Pinpoint the cell where the given text exists, returning its (X, Y) midpoint coordinate. 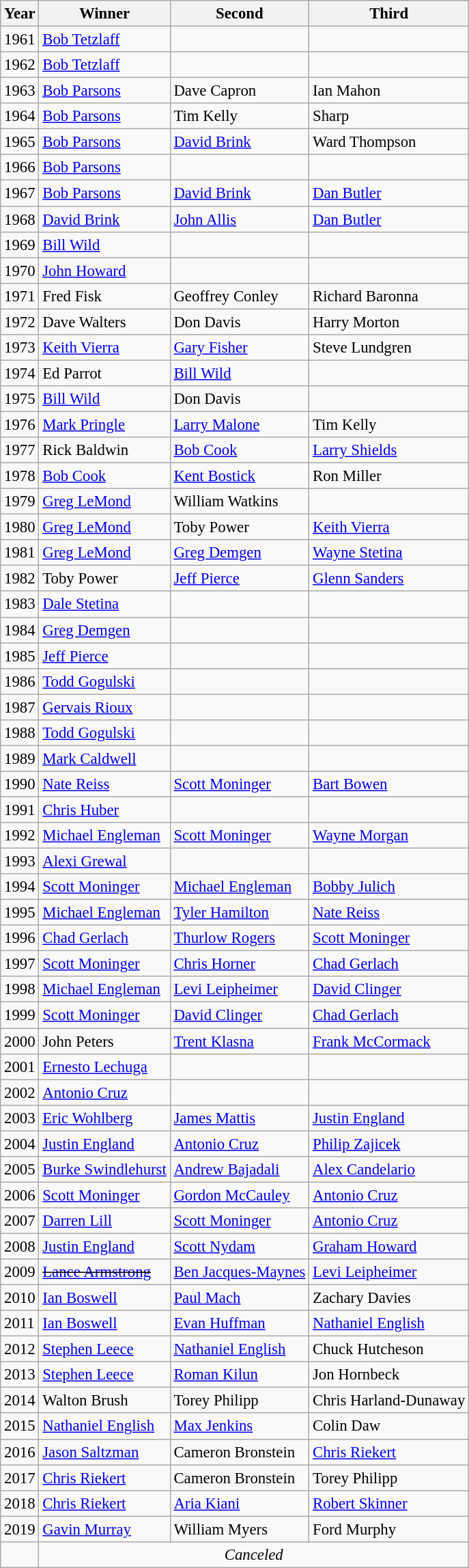
James Mattis (240, 1118)
2013 (20, 1375)
1974 (20, 373)
1986 (20, 681)
2017 (20, 1478)
Graham Howard (389, 1246)
1973 (20, 348)
2006 (20, 1195)
Chris Huber (104, 810)
Ed Parrot (104, 373)
1992 (20, 836)
Sharp (389, 116)
Fred Fisk (104, 296)
1987 (20, 707)
Jason Saltzman (104, 1452)
2015 (20, 1427)
1969 (20, 245)
Thurlow Rogers (240, 938)
1967 (20, 193)
Wayne Stetina (389, 553)
Burke Swindlehurst (104, 1170)
Steve Lundgren (389, 348)
1977 (20, 450)
1966 (20, 167)
1978 (20, 476)
2010 (20, 1298)
2002 (20, 1092)
1990 (20, 784)
Jon Hornbeck (389, 1375)
1999 (20, 1015)
Aria Kiani (240, 1503)
2004 (20, 1144)
Glenn Sanders (389, 579)
Year (20, 14)
Scott Nydam (240, 1246)
William Watkins (240, 501)
William Myers (240, 1529)
Roman Kilun (240, 1375)
Dave Capron (240, 91)
1983 (20, 605)
Richard Baronna (389, 296)
1971 (20, 296)
Larry Shields (389, 450)
Geoffrey Conley (240, 296)
1981 (20, 553)
Third (389, 14)
1964 (20, 116)
1989 (20, 758)
Paul Mach (240, 1298)
Robert Skinner (389, 1503)
Chuck Hutcheson (389, 1349)
2009 (20, 1272)
Ben Jacques-Maynes (240, 1272)
1985 (20, 656)
Eric Wohlberg (104, 1118)
Chris Harland-Dunaway (389, 1401)
2011 (20, 1323)
1988 (20, 733)
Evan Huffman (240, 1323)
Trent Klasna (240, 1041)
1996 (20, 938)
Rick Baldwin (104, 450)
Mark Caldwell (104, 758)
Gordon McCauley (240, 1195)
2003 (20, 1118)
1998 (20, 990)
Max Jenkins (240, 1427)
Colin Daw (389, 1427)
Wayne Morgan (389, 836)
1963 (20, 91)
Winner (104, 14)
Larry Malone (240, 424)
Ian Mahon (389, 91)
Darren Lill (104, 1221)
2005 (20, 1170)
Andrew Bajadali (240, 1170)
2001 (20, 1067)
Gervais Rioux (104, 707)
2000 (20, 1041)
1980 (20, 527)
2018 (20, 1503)
Gary Fisher (240, 348)
2008 (20, 1246)
Walton Brush (104, 1401)
1982 (20, 579)
1962 (20, 65)
Alexi Grewal (104, 862)
Ernesto Lechuga (104, 1067)
Dale Stetina (104, 605)
John Howard (104, 271)
1997 (20, 964)
1961 (20, 40)
Canceled (254, 1555)
2019 (20, 1529)
1991 (20, 810)
John Peters (104, 1041)
1976 (20, 424)
Ward Thompson (389, 142)
Mark Pringle (104, 424)
Philip Zajicek (389, 1144)
1975 (20, 399)
Zachary Davies (389, 1298)
Chris Horner (240, 964)
1984 (20, 630)
Frank McCormack (389, 1041)
Ford Murphy (389, 1529)
Bobby Julich (389, 887)
1979 (20, 501)
Tyler Hamilton (240, 913)
1968 (20, 219)
Alex Candelario (389, 1170)
1970 (20, 271)
1965 (20, 142)
Second (240, 14)
John Allis (240, 219)
Harry Morton (389, 322)
2016 (20, 1452)
1995 (20, 913)
1993 (20, 862)
Lance Armstrong (104, 1272)
Ron Miller (389, 476)
2014 (20, 1401)
Dave Walters (104, 322)
Kent Bostick (240, 476)
Gavin Murray (104, 1529)
2007 (20, 1221)
1994 (20, 887)
Bart Bowen (389, 784)
2012 (20, 1349)
1972 (20, 322)
